Return (x, y) of the center of cell containing provided text 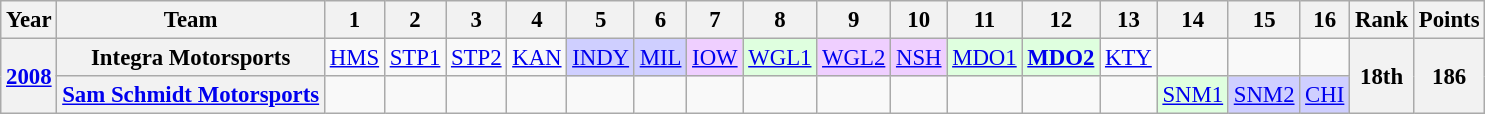
14 (1192, 20)
STP1 (414, 58)
SNM1 (1192, 95)
2 (414, 20)
KTY (1128, 58)
1 (354, 20)
WGL1 (780, 58)
4 (537, 20)
12 (1061, 20)
INDY (601, 58)
3 (476, 20)
15 (1264, 20)
18th (1382, 76)
13 (1128, 20)
NSH (919, 58)
6 (660, 20)
MDO2 (1061, 58)
STP2 (476, 58)
Points (1448, 20)
Team (191, 20)
9 (854, 20)
Rank (1382, 20)
16 (1325, 20)
WGL2 (854, 58)
Sam Schmidt Motorsports (191, 95)
7 (715, 20)
SNM2 (1264, 95)
Year (29, 20)
HMS (354, 58)
CHI (1325, 95)
KAN (537, 58)
5 (601, 20)
2008 (29, 76)
MDO1 (984, 58)
10 (919, 20)
MIL (660, 58)
Integra Motorsports (191, 58)
IOW (715, 58)
186 (1448, 76)
8 (780, 20)
11 (984, 20)
